Pinpoint the cell where the given text exists, returning its (X, Y) midpoint coordinate. 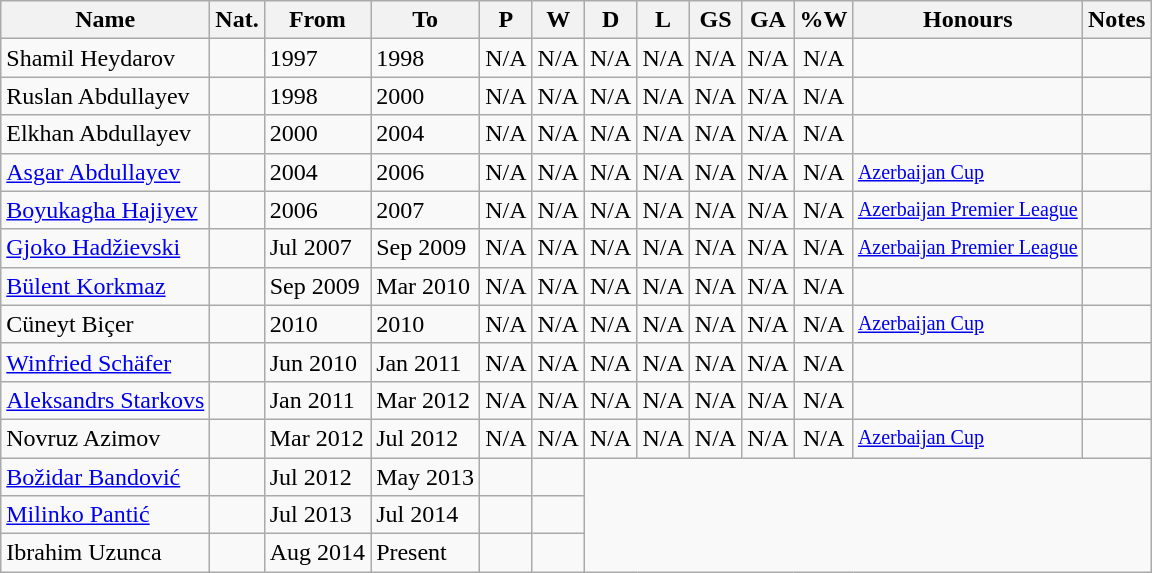
Aug 2014 (317, 553)
Novruz Azimov (106, 438)
Name (106, 20)
Bülent Korkmaz (106, 286)
Aleksandrs Starkovs (106, 400)
Ruslan Abdullayev (106, 96)
Boyukagha Hajiyev (106, 210)
Notes (1116, 20)
Shamil Heydarov (106, 58)
W (558, 20)
Jul 2007 (317, 248)
Elkhan Abdullayev (106, 134)
D (610, 20)
%W (824, 20)
Winfried Schäfer (106, 362)
GS (715, 20)
Nat. (237, 20)
To (426, 20)
Asgar Abdullayev (106, 172)
Milinko Pantić (106, 515)
Mar 2010 (426, 286)
1997 (317, 58)
Present (426, 553)
GA (768, 20)
2007 (426, 210)
Honours (968, 20)
Božidar Bandović (106, 477)
Jul 2013 (317, 515)
Jul 2014 (426, 515)
From (317, 20)
May 2013 (426, 477)
P (506, 20)
Gjoko Hadžievski (106, 248)
Jun 2010 (317, 362)
Ibrahim Uzunca (106, 553)
L (663, 20)
Cüneyt Biçer (106, 324)
